Identify which cell holds the provided text, then report its (x, y) central coordinate. 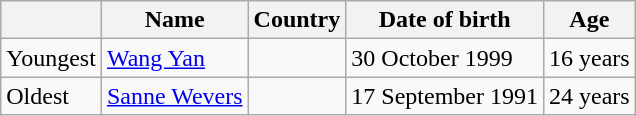
17 September 1991 (445, 96)
Sanne Wevers (174, 96)
Wang Yan (174, 58)
Name (174, 20)
Oldest (52, 96)
Date of birth (445, 20)
30 October 1999 (445, 58)
Age (589, 20)
16 years (589, 58)
Youngest (52, 58)
24 years (589, 96)
Country (297, 20)
